Search for the cell housing the specified text and yield its (X, Y) center coordinate. 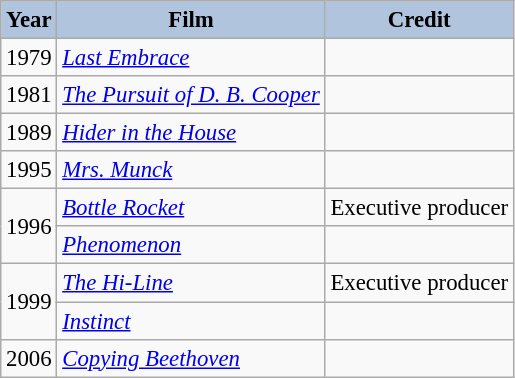
1999 (29, 302)
1995 (29, 170)
1996 (29, 226)
Hider in the House (191, 133)
Mrs. Munck (191, 170)
Credit (419, 20)
Film (191, 20)
2006 (29, 358)
Year (29, 20)
The Pursuit of D. B. Cooper (191, 95)
1989 (29, 133)
Phenomenon (191, 245)
1979 (29, 58)
The Hi-Line (191, 283)
Bottle Rocket (191, 208)
Copying Beethoven (191, 358)
Instinct (191, 321)
1981 (29, 95)
Last Embrace (191, 58)
